Provide the (X, Y) coordinate of the cell's center where the given text is located.  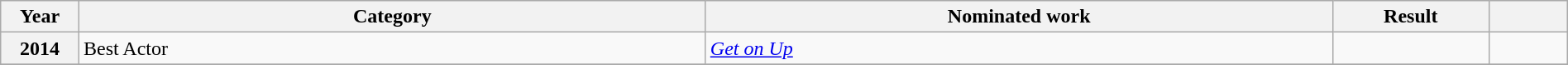
Nominated work (1019, 17)
2014 (40, 48)
Best Actor (392, 48)
Get on Up (1019, 48)
Result (1411, 17)
Category (392, 17)
Year (40, 17)
